For the text-containing cell, return its midpoint in (X, Y) coordinate format. 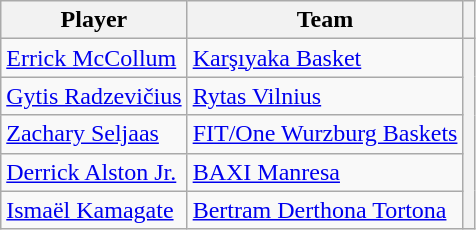
Team (325, 20)
Bertram Derthona Tortona (325, 210)
Gytis Radzevičius (94, 96)
FIT/One Wurzburg Baskets (325, 134)
Errick McCollum (94, 58)
Karşıyaka Basket (325, 58)
Ismaël Kamagate (94, 210)
Derrick Alston Jr. (94, 172)
Rytas Vilnius (325, 96)
Player (94, 20)
BAXI Manresa (325, 172)
Zachary Seljaas (94, 134)
